Pinpoint the cell where the given text exists, returning its (X, Y) midpoint coordinate. 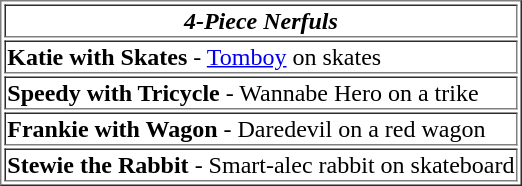
Speedy with Tricycle - Wannabe Hero on a trike (260, 92)
4-Piece Nerfuls (260, 20)
Stewie the Rabbit - Smart-alec rabbit on skateboard (260, 164)
Katie with Skates - Tomboy on skates (260, 56)
Frankie with Wagon - Daredevil on a red wagon (260, 128)
